Search for the cell housing the specified text and yield its [x, y] center coordinate. 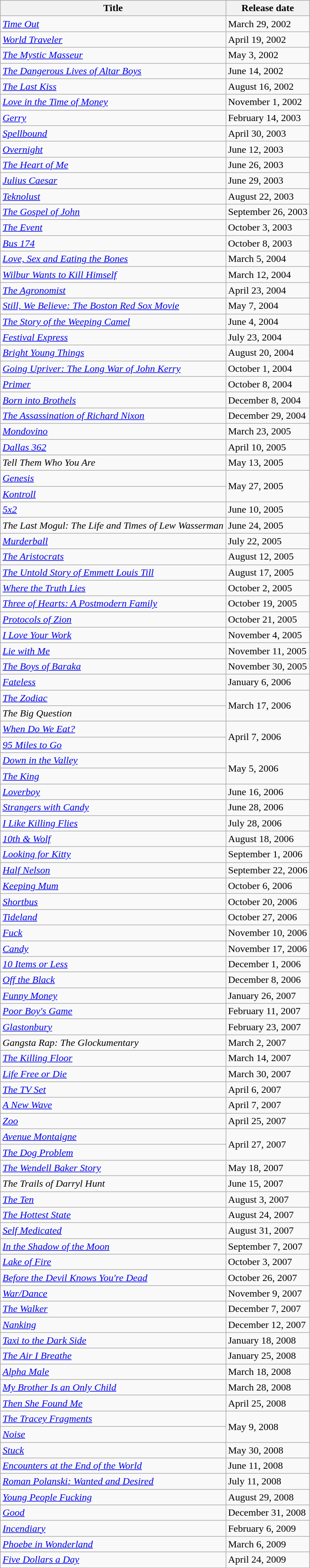
July 22, 2005 [268, 541]
Born into Brothels [113, 400]
Fateless [113, 682]
August 12, 2005 [268, 557]
Lake of Fire [113, 1262]
March 23, 2005 [268, 431]
Shortbus [113, 901]
April 19, 2002 [268, 40]
November 1, 2002 [268, 102]
July 28, 2006 [268, 823]
October 8, 2003 [268, 243]
Incendiary [113, 1528]
Murderball [113, 541]
August 24, 2007 [268, 1215]
March 28, 2008 [268, 1387]
10th & Wolf [113, 839]
Three of Hearts: A Postmodern Family [113, 604]
Festival Express [113, 337]
Young People Fucking [113, 1497]
The Gospel of John [113, 212]
April 7, 2007 [268, 1105]
August 16, 2002 [268, 86]
August 22, 2003 [268, 196]
January 18, 2008 [268, 1340]
Gerry [113, 118]
Julius Caesar [113, 180]
May 5, 2006 [268, 768]
The TV Set [113, 1090]
A New Wave [113, 1105]
April 25, 2008 [268, 1403]
October 6, 2006 [268, 886]
December 29, 2004 [268, 415]
Overnight [113, 149]
Genesis [113, 478]
The Killing Floor [113, 1058]
January 6, 2006 [268, 682]
The Boys of Baraka [113, 666]
June 15, 2007 [268, 1183]
The Ten [113, 1199]
Looking for Kitty [113, 854]
Going Upriver: The Long War of John Kerry [113, 369]
Primer [113, 384]
July 23, 2004 [268, 337]
The Mystic Masseur [113, 55]
The Assassination of Richard Nixon [113, 415]
June 12, 2003 [268, 149]
June 28, 2006 [268, 807]
The Story of the Weeping Camel [113, 322]
Gangsta Rap: The Glockumentary [113, 1043]
October 3, 2003 [268, 228]
Tell Them Who You Are [113, 463]
December 8, 2004 [268, 400]
10 Items or Less [113, 964]
Time Out [113, 24]
The Tracey Fragments [113, 1419]
June 11, 2008 [268, 1466]
The Aristocrats [113, 557]
The Agronomist [113, 290]
Roman Polanski: Wanted and Desired [113, 1482]
I Love Your Work [113, 635]
Encounters at the End of the World [113, 1466]
June 16, 2006 [268, 792]
September 7, 2007 [268, 1246]
The Walker [113, 1309]
Still, We Believe: The Boston Red Sox Movie [113, 306]
March 17, 2006 [268, 706]
August 18, 2006 [268, 839]
May 7, 2004 [268, 306]
Alpha Male [113, 1372]
Stuck [113, 1450]
October 3, 2007 [268, 1262]
November 9, 2007 [268, 1293]
March 2, 2007 [268, 1043]
Keeping Mum [113, 886]
Bus 174 [113, 243]
Poor Boy's Game [113, 1011]
Protocols of Zion [113, 619]
Five Dollars a Day [113, 1560]
June 26, 2003 [268, 165]
May 27, 2005 [268, 486]
Zoo [113, 1121]
August 29, 2008 [268, 1497]
May 18, 2007 [268, 1168]
January 25, 2008 [268, 1356]
April 6, 2007 [268, 1090]
November 17, 2006 [268, 948]
Mondovino [113, 431]
March 12, 2004 [268, 275]
Fuck [113, 933]
The Dangerous Lives of Altar Boys [113, 71]
Phoebe in Wonderland [113, 1544]
Candy [113, 948]
Love, Sex and Eating the Bones [113, 259]
April 30, 2003 [268, 133]
Avenue Montaigne [113, 1136]
Life Free or Die [113, 1074]
December 31, 2008 [268, 1513]
June 10, 2005 [268, 510]
Strangers with Candy [113, 807]
Taxi to the Dark Side [113, 1340]
December 12, 2007 [268, 1325]
November 10, 2006 [268, 933]
In the Shadow of the Moon [113, 1246]
The Last Kiss [113, 86]
Title [113, 8]
The Trails of Darryl Hunt [113, 1183]
The Heart of Me [113, 165]
October 2, 2005 [268, 588]
Release date [268, 8]
December 7, 2007 [268, 1309]
Half Nelson [113, 870]
October 19, 2005 [268, 604]
December 1, 2006 [268, 964]
My Brother Is an Only Child [113, 1387]
Good [113, 1513]
February 23, 2007 [268, 1027]
Dallas 362 [113, 447]
Noise [113, 1434]
October 20, 2006 [268, 901]
Spellbound [113, 133]
June 4, 2004 [268, 322]
October 21, 2005 [268, 619]
Nanking [113, 1325]
95 Miles to Go [113, 745]
April 24, 2009 [268, 1560]
September 26, 2003 [268, 212]
The King [113, 776]
Lie with Me [113, 651]
July 11, 2008 [268, 1482]
War/Dance [113, 1293]
August 31, 2007 [268, 1231]
August 17, 2005 [268, 572]
April 23, 2004 [268, 290]
Bright Young Things [113, 353]
The Untold Story of Emmett Louis Till [113, 572]
June 24, 2005 [268, 525]
October 8, 2004 [268, 384]
February 6, 2009 [268, 1528]
November 30, 2005 [268, 666]
The Big Question [113, 714]
The Last Mogul: The Life and Times of Lew Wasserman [113, 525]
Loverboy [113, 792]
Off the Black [113, 980]
February 14, 2003 [268, 118]
Tideland [113, 917]
Wilbur Wants to Kill Himself [113, 275]
October 26, 2007 [268, 1278]
March 30, 2007 [268, 1074]
January 26, 2007 [268, 996]
Where the Truth Lies [113, 588]
March 29, 2002 [268, 24]
August 20, 2004 [268, 353]
Kontroll [113, 494]
When Do We Eat? [113, 729]
Teknolust [113, 196]
November 11, 2005 [268, 651]
March 5, 2004 [268, 259]
Down in the Valley [113, 761]
The Zodiac [113, 698]
June 29, 2003 [268, 180]
March 6, 2009 [268, 1544]
Glastonbury [113, 1027]
April 10, 2005 [268, 447]
Before the Devil Knows You're Dead [113, 1278]
May 3, 2002 [268, 55]
March 14, 2007 [268, 1058]
5x2 [113, 510]
The Event [113, 228]
The Hottest State [113, 1215]
Self Medicated [113, 1231]
I Like Killing Flies [113, 823]
The Air I Breathe [113, 1356]
December 8, 2006 [268, 980]
The Dog Problem [113, 1152]
September 22, 2006 [268, 870]
September 1, 2006 [268, 854]
Then She Found Me [113, 1403]
March 18, 2008 [268, 1372]
June 14, 2002 [268, 71]
February 11, 2007 [268, 1011]
Love in the Time of Money [113, 102]
November 4, 2005 [268, 635]
April 25, 2007 [268, 1121]
August 3, 2007 [268, 1199]
May 9, 2008 [268, 1426]
The Wendell Baker Story [113, 1168]
May 30, 2008 [268, 1450]
October 1, 2004 [268, 369]
October 27, 2006 [268, 917]
April 7, 2006 [268, 737]
April 27, 2007 [268, 1144]
May 13, 2005 [268, 463]
World Traveler [113, 40]
Funny Money [113, 996]
